Find where the given text appears and provide that cell's center as [x, y] coordinate. 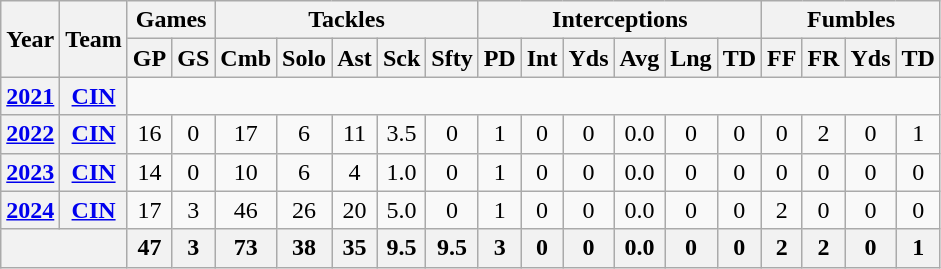
14 [149, 172]
73 [246, 248]
2022 [30, 134]
16 [149, 134]
47 [149, 248]
Int [542, 58]
46 [246, 210]
Year [30, 39]
2023 [30, 172]
Games [170, 20]
Sck [401, 58]
2021 [30, 96]
Interceptions [620, 20]
4 [355, 172]
Cmb [246, 58]
10 [246, 172]
FR [824, 58]
GP [149, 58]
Tackles [346, 20]
11 [355, 134]
GS [194, 58]
Fumbles [852, 20]
Sfty [452, 58]
Lng [691, 58]
20 [355, 210]
FF [782, 58]
3.5 [401, 134]
35 [355, 248]
38 [304, 248]
Avg [640, 58]
Solo [304, 58]
Ast [355, 58]
PD [500, 58]
26 [304, 210]
2024 [30, 210]
5.0 [401, 210]
1.0 [401, 172]
Team [94, 39]
